Determine the [x, y] coordinate at the center of the cell enclosing the given text.  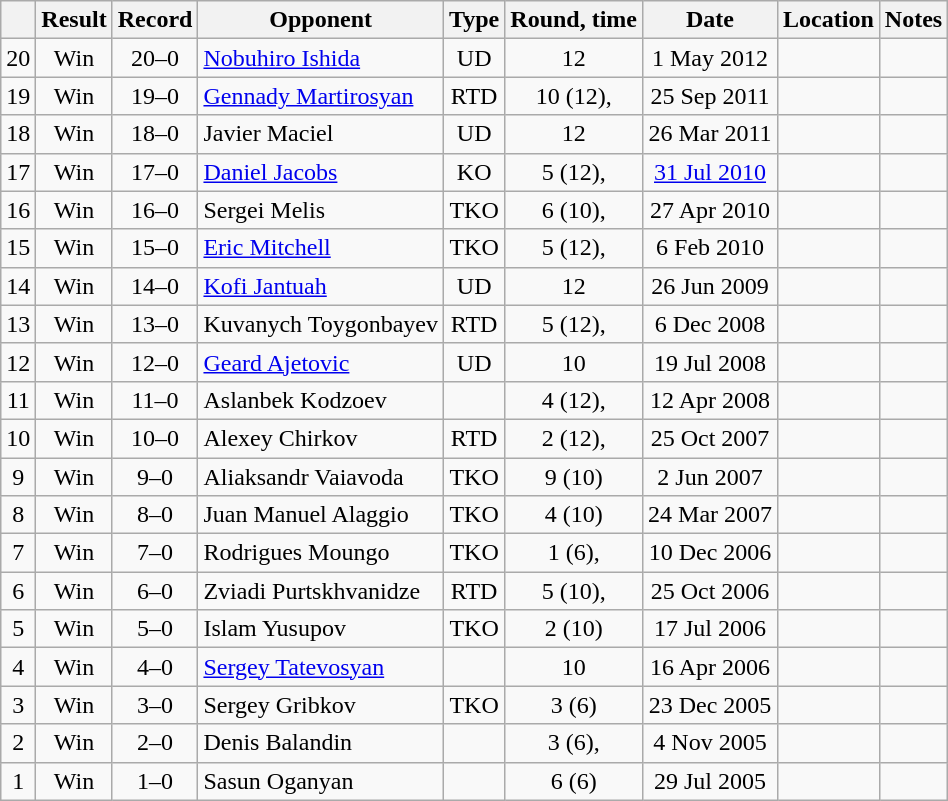
12–0 [155, 362]
10 (12), [574, 96]
3 (6) [574, 705]
25 Oct 2007 [710, 438]
17 [18, 172]
9–0 [155, 477]
Sergei Melis [321, 210]
3 [18, 705]
Round, time [574, 20]
9 [18, 477]
Date [710, 20]
Notes [913, 20]
Type [474, 20]
Location [829, 20]
Aliaksandr Vaiavoda [321, 477]
5 [18, 629]
Sergey Tatevosyan [321, 667]
1 May 2012 [710, 58]
Sasun Oganyan [321, 781]
8–0 [155, 515]
2–0 [155, 743]
19 Jul 2008 [710, 362]
12 Apr 2008 [710, 400]
4 (10) [574, 515]
Eric Mitchell [321, 248]
14 [18, 286]
2 (12), [574, 438]
23 Dec 2005 [710, 705]
2 (10) [574, 629]
24 Mar 2007 [710, 515]
20–0 [155, 58]
Record [155, 20]
1 (6), [574, 553]
6 Dec 2008 [710, 324]
6 Feb 2010 [710, 248]
Kuvanych Toygonbayev [321, 324]
16–0 [155, 210]
13 [18, 324]
25 Sep 2011 [710, 96]
3–0 [155, 705]
5–0 [155, 629]
Aslanbek Kodzoev [321, 400]
8 [18, 515]
KO [474, 172]
1 [18, 781]
9 (10) [574, 477]
16 Apr 2006 [710, 667]
26 Mar 2011 [710, 134]
4 (12), [574, 400]
2 [18, 743]
27 Apr 2010 [710, 210]
Nobuhiro Ishida [321, 58]
25 Oct 2006 [710, 591]
Javier Maciel [321, 134]
1–0 [155, 781]
Juan Manuel Alaggio [321, 515]
11–0 [155, 400]
16 [18, 210]
14–0 [155, 286]
4 Nov 2005 [710, 743]
6 (6) [574, 781]
18 [18, 134]
19 [18, 96]
15–0 [155, 248]
Daniel Jacobs [321, 172]
Gennady Martirosyan [321, 96]
Islam Yusupov [321, 629]
Denis Balandin [321, 743]
Rodrigues Moungo [321, 553]
17 Jul 2006 [710, 629]
4–0 [155, 667]
7 [18, 553]
6 [18, 591]
6–0 [155, 591]
Alexey Chirkov [321, 438]
26 Jun 2009 [710, 286]
29 Jul 2005 [710, 781]
13–0 [155, 324]
Opponent [321, 20]
20 [18, 58]
10–0 [155, 438]
18–0 [155, 134]
Kofi Jantuah [321, 286]
Sergey Gribkov [321, 705]
2 Jun 2007 [710, 477]
4 [18, 667]
Result [74, 20]
7–0 [155, 553]
15 [18, 248]
10 Dec 2006 [710, 553]
17–0 [155, 172]
19–0 [155, 96]
31 Jul 2010 [710, 172]
6 (10), [574, 210]
Geard Ajetovic [321, 362]
11 [18, 400]
3 (6), [574, 743]
Zviadi Purtskhvanidze [321, 591]
5 (10), [574, 591]
